Scan for the cell matching the given text and deliver its (x, y) coordinate at center. 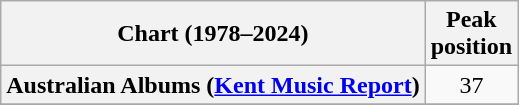
Peakposition (471, 34)
37 (471, 85)
Australian Albums (Kent Music Report) (213, 85)
Chart (1978–2024) (213, 34)
